Find where the given text appears and provide that cell's center as [X, Y] coordinate. 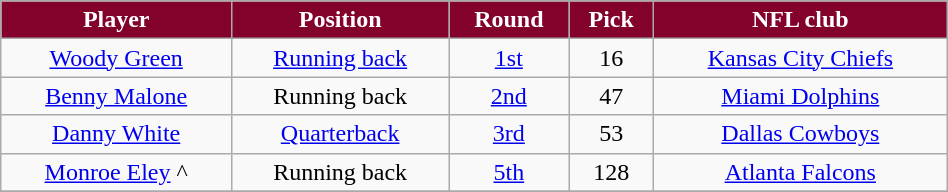
Danny White [116, 134]
Position [340, 20]
2nd [509, 96]
Pick [611, 20]
Benny Malone [116, 96]
47 [611, 96]
5th [509, 172]
Kansas City Chiefs [800, 58]
Quarterback [340, 134]
Round [509, 20]
Dallas Cowboys [800, 134]
Atlanta Falcons [800, 172]
16 [611, 58]
NFL club [800, 20]
3rd [509, 134]
Miami Dolphins [800, 96]
Monroe Eley ^ [116, 172]
1st [509, 58]
53 [611, 134]
Player [116, 20]
128 [611, 172]
Woody Green [116, 58]
